Capture the cell that displays the provided text and extract its [x, y] central coordinate. 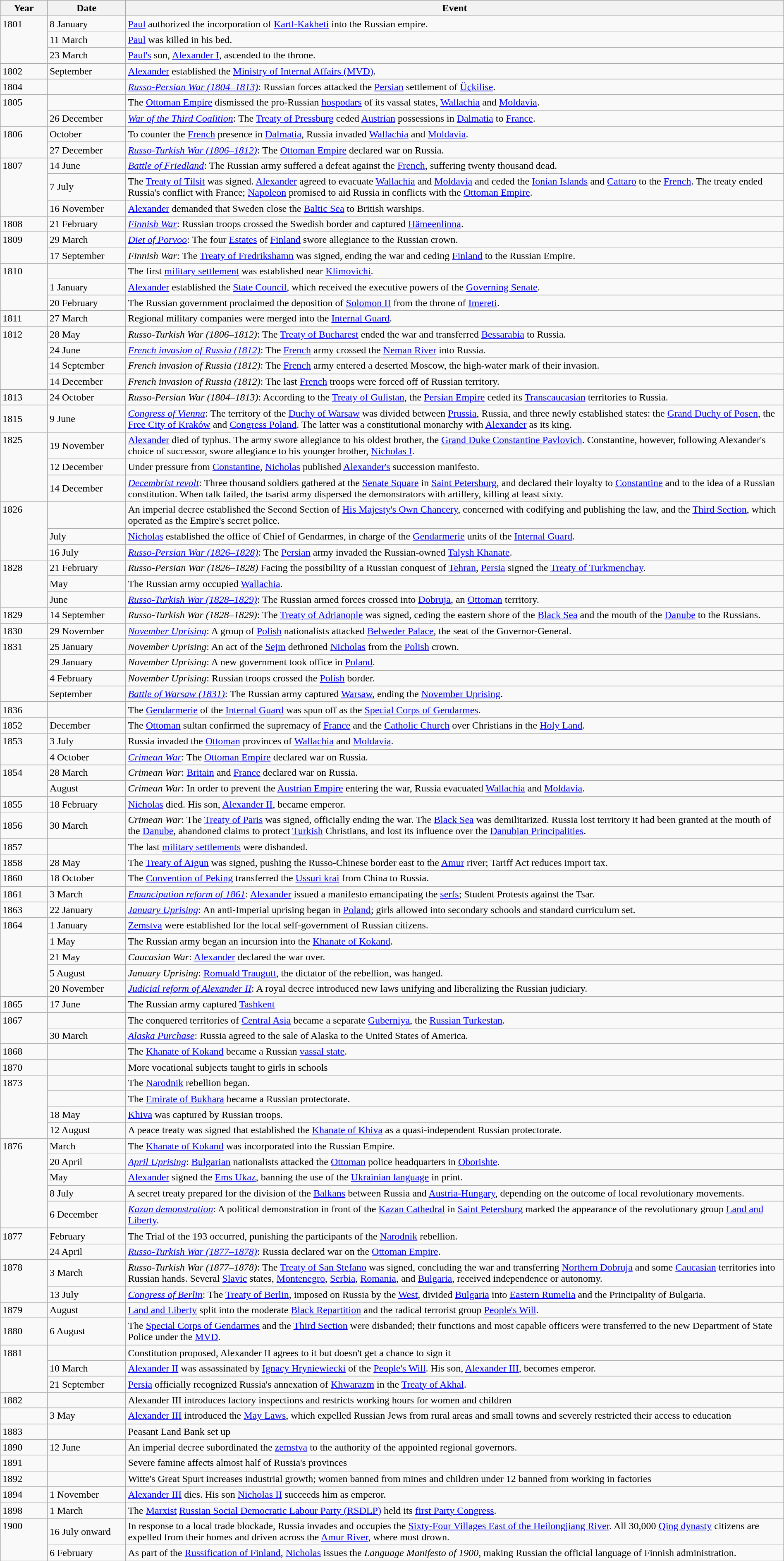
To counter the French presence in Dalmatia, Russia invaded Wallachia and Moldavia. [455, 134]
18 May [86, 1115]
1805 [24, 110]
Alexander established the Ministry of Internal Affairs (MVD). [455, 71]
Alexander III introduces factory inspections and restricts working hours for women and children [455, 1400]
3 May [86, 1416]
17 June [86, 1004]
Crimean War: Britain and France declared war on Russia. [455, 773]
1882 [24, 1400]
The Gendarmerie of the Internal Guard was spun off as the Special Corps of Gendarmes. [455, 710]
1813 [24, 397]
Battle of Friedland: The Russian army suffered a defeat against the French, suffering twenty thousand dead. [455, 165]
16 November [86, 208]
Land and Liberty split into the moderate Black Repartition and the radical terrorist group People's Will. [455, 1310]
1900 [24, 1539]
1892 [24, 1479]
Russo-Persian War (1804–1813): Russian forces attacked the Persian settlement of Üçkilise. [455, 87]
November Uprising: An act of the Sejm dethroned Nicholas from the Polish crown. [455, 647]
16 July [86, 552]
Nicholas established the office of Chief of Gendarmes, in charge of the Gendarmerie units of the Internal Guard. [455, 537]
1864 [24, 957]
Paul's son, Alexander I, ascended to the throne. [455, 55]
1879 [24, 1310]
War of the Third Coalition: The Treaty of Pressburg ceded Austrian possessions in Dalmatia to France. [455, 118]
1815 [24, 419]
12 August [86, 1130]
1883 [24, 1432]
1 November [86, 1494]
1873 [24, 1107]
22 January [86, 910]
Judicial reform of Alexander II: A royal decree introduced new laws unifying and liberalizing the Russian judiciary. [455, 988]
Alexander III introduced the May Laws, which expelled Russian Jews from rural areas and small towns and severely restricted their access to education [455, 1416]
12 June [86, 1447]
20 November [86, 988]
18 February [86, 804]
Congress of Berlin: The Treaty of Berlin, imposed on Russia by the West, divided Bulgaria into Eastern Rumelia and the Principality of Bulgaria. [455, 1295]
1810 [24, 287]
4 October [86, 757]
1828 [24, 584]
Alexander established the State Council, which received the executive powers of the Governing Senate. [455, 287]
More vocational subjects taught to girls in schools [455, 1067]
1811 [24, 319]
25 January [86, 647]
Alexander signed the Ems Ukaz, banning the use of the Ukrainian language in print. [455, 1177]
February [86, 1236]
Zemstva were established for the local self-government of Russian citizens. [455, 926]
16 July onward [86, 1532]
1894 [24, 1494]
6 August [86, 1331]
Russo-Turkish War (1877–1878): Russia declared war on the Ottoman Empire. [455, 1252]
1860 [24, 878]
1 March [86, 1510]
1876 [24, 1183]
23 March [86, 55]
Year [24, 8]
1868 [24, 1052]
1861 [24, 894]
1807 [24, 187]
The Narodnik rebellion began. [455, 1083]
8 July [86, 1193]
Constitution proposed, Alexander II agrees to it but doesn't get a chance to sign it [455, 1353]
The Ottoman sultan confirmed the supremacy of France and the Catholic Church over Christians in the Holy Land. [455, 725]
Paul was killed in his bed. [455, 40]
1877 [24, 1244]
Persia officially recognized Russia's annexation of Khwarazm in the Treaty of Akhal. [455, 1384]
Alexander demanded that Sweden close the Baltic Sea to British warships. [455, 208]
1829 [24, 615]
20 February [86, 303]
Paul authorized the incorporation of Kartl-Kakheti into the Russian empire. [455, 24]
21 September [86, 1384]
11 March [86, 40]
18 October [86, 878]
Nicholas died. His son, Alexander II, became emperor. [455, 804]
21 May [86, 957]
1858 [24, 863]
26 December [86, 118]
1825 [24, 467]
1 May [86, 941]
20 April [86, 1162]
Finnish War: The Treaty of Fredrikshamn was signed, ending the war and ceding Finland to the Russian Empire. [455, 256]
1870 [24, 1067]
1878 [24, 1281]
1854 [24, 781]
1856 [24, 826]
Finnish War: Russian troops crossed the Swedish border and captured Hämeenlinna. [455, 224]
Under pressure from Constantine, Nicholas published Alexander's succession manifesto. [455, 467]
19 November [86, 445]
1855 [24, 804]
December [86, 725]
The Khanate of Kokand was incorporated into the Russian Empire. [455, 1146]
The Emirate of Bukhara became a Russian protectorate. [455, 1099]
April Uprising: Bulgarian nationalists attacked the Ottoman police headquarters in Oborishte. [455, 1162]
The Russian army began an incursion into the Khanate of Kokand. [455, 941]
The Trial of the 193 occurred, punishing the participants of the Narodnik rebellion. [455, 1236]
January Uprising: Romuald Traugutt, the dictator of the rebellion, was hanged. [455, 973]
Emancipation reform of 1861: Alexander issued a manifesto emancipating the serfs; Student Protests against the Tsar. [455, 894]
1898 [24, 1510]
Russo-Turkish War (1828–1829): The Russian armed forces crossed into Dobruja, an Ottoman territory. [455, 599]
4 February [86, 678]
6 February [86, 1553]
The Khanate of Kokand became a Russian vassal state. [455, 1052]
November Uprising: A group of Polish nationalists attacked Belweder Palace, the seat of the Governor-General. [455, 631]
29 November [86, 631]
7 July [86, 187]
The Russian army captured Tashkent [455, 1004]
14 June [86, 165]
Witte's Great Spurt increases industrial growth; women banned from mines and children under 12 banned from working in factories [455, 1479]
The conquered territories of Central Asia became a separate Guberniya, the Russian Turkestan. [455, 1020]
1836 [24, 710]
French invasion of Russia (1812): The French army crossed the Neman River into Russia. [455, 350]
1830 [24, 631]
French invasion of Russia (1812): The last French troops were forced off of Russian territory. [455, 381]
1865 [24, 1004]
1881 [24, 1369]
Russo-Persian War (1804–1813): According to the Treaty of Gulistan, the Persian Empire ceded its Transcaucasian territories to Russia. [455, 397]
1801 [24, 40]
8 January [86, 24]
The last military settlements were disbanded. [455, 847]
9 June [86, 419]
The Convention of Peking transferred the Ussuri krai from China to Russia. [455, 878]
1808 [24, 224]
1853 [24, 749]
13 July [86, 1295]
Alexander II was assassinated by Ignacy Hryniewiecki of the People's Will. His son, Alexander III, becomes emperor. [455, 1369]
Peasant Land Bank set up [455, 1432]
Crimean War: In order to prevent the Austrian Empire entering the war, Russia evacuated Wallachia and Moldavia. [455, 789]
Alexander III dies. His son Nicholas II succeeds him as emperor. [455, 1494]
1891 [24, 1463]
Battle of Warsaw (1831): The Russian army captured Warsaw, ending the November Uprising. [455, 694]
Caucasian War: Alexander declared the war over. [455, 957]
24 October [86, 397]
November Uprising: A new government took office in Poland. [455, 662]
29 March [86, 240]
17 September [86, 256]
28 March [86, 773]
Severe famine affects almost half of Russia's provinces [455, 1463]
24 April [86, 1252]
1802 [24, 71]
The Russian government proclaimed the deposition of Solomon II from the throne of Imereti. [455, 303]
Diet of Porvoo: The four Estates of Finland swore allegiance to the Russian crown. [455, 240]
1852 [24, 725]
Khiva was captured by Russian troops. [455, 1115]
Russo-Persian War (1826–1828) Facing the possibility of a Russian conquest of Tehran, Persia signed the Treaty of Turkmenchay. [455, 568]
12 December [86, 467]
Event [455, 8]
The Russian army occupied Wallachia. [455, 584]
The Ottoman Empire dismissed the pro-Russian hospodars of its vassal states, Wallachia and Moldavia. [455, 103]
Alaska Purchase: Russia agreed to the sale of Alaska to the United States of America. [455, 1036]
The Marxist Russian Social Democratic Labour Party (RSDLP) held its first Party Congress. [455, 1510]
27 March [86, 319]
October [86, 134]
24 June [86, 350]
1831 [24, 670]
June [86, 599]
29 January [86, 662]
July [86, 537]
5 August [86, 973]
Russo-Persian War (1826–1828): The Persian army invaded the Russian-owned Talysh Khanate. [455, 552]
10 March [86, 1369]
November Uprising: Russian troops crossed the Polish border. [455, 678]
French invasion of Russia (1812): The French army entered a deserted Moscow, the high-water mark of their invasion. [455, 366]
Russo-Turkish War (1806–1812): The Ottoman Empire declared war on Russia. [455, 150]
1812 [24, 358]
1804 [24, 87]
3 July [86, 741]
January Uprising: An anti-Imperial uprising began in Poland; girls allowed into secondary schools and standard curriculum set. [455, 910]
1826 [24, 531]
1809 [24, 248]
6 December [86, 1215]
1880 [24, 1331]
Date [86, 8]
Russo-Turkish War (1806–1812): The Treaty of Bucharest ended the war and transferred Bessarabia to Russia. [455, 334]
1890 [24, 1447]
March [86, 1146]
1867 [24, 1028]
An imperial decree subordinated the zemstva to the authority of the appointed regional governors. [455, 1447]
The first military settlement was established near Klimovichi. [455, 271]
The Treaty of Aigun was signed, pushing the Russo-Chinese border east to the Amur river; Tariff Act reduces import tax. [455, 863]
1857 [24, 847]
Regional military companies were merged into the Internal Guard. [455, 319]
27 December [86, 150]
1863 [24, 910]
A peace treaty was signed that established the Khanate of Khiva as a quasi-independent Russian protectorate. [455, 1130]
Crimean War: The Ottoman Empire declared war on Russia. [455, 757]
1806 [24, 142]
Russia invaded the Ottoman provinces of Wallachia and Moldavia. [455, 741]
